From the cell containing the given text, extract its center point as [X, Y] coordinate. 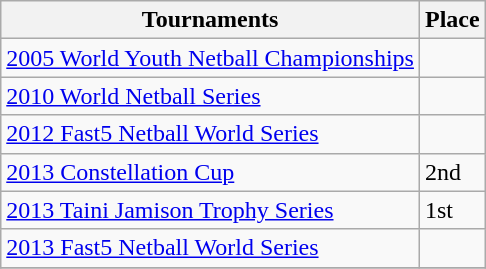
Place [452, 20]
2005 World Youth Netball Championships [210, 58]
2013 Fast5 Netball World Series [210, 248]
1st [452, 210]
2nd [452, 172]
Tournaments [210, 20]
2010 World Netball Series [210, 96]
2013 Constellation Cup [210, 172]
2012 Fast5 Netball World Series [210, 134]
2013 Taini Jamison Trophy Series [210, 210]
